Detect which cell encompasses the target text, then output its [X, Y] center coordinate. 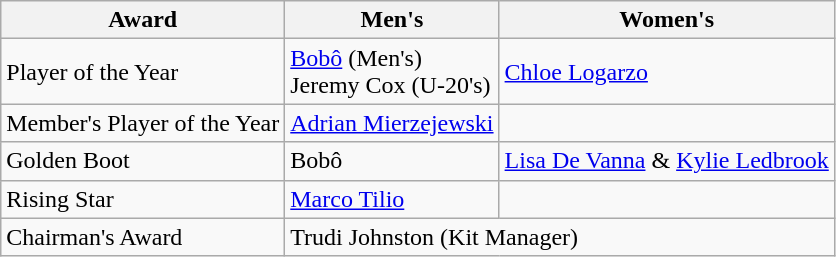
Trudi Johnston (Kit Manager) [560, 237]
Player of the Year [143, 72]
Chairman's Award [143, 237]
Award [143, 20]
Member's Player of the Year [143, 123]
Rising Star [143, 199]
Women's [666, 20]
Chloe Logarzo [666, 72]
Bobô [392, 161]
Adrian Mierzejewski [392, 123]
Marco Tilio [392, 199]
Golden Boot [143, 161]
Bobô (Men's) Jeremy Cox (U-20's) [392, 72]
Lisa De Vanna & Kylie Ledbrook [666, 161]
Men's [392, 20]
